Output the [X, Y] coordinate of the center of the cell containing the given text.  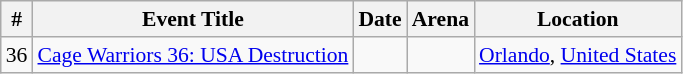
Orlando, United States [578, 55]
Location [578, 19]
Event Title [192, 19]
Arena [440, 19]
Cage Warriors 36: USA Destruction [192, 55]
# [17, 19]
Date [380, 19]
36 [17, 55]
